Provide the (X, Y) coordinate of the cell's center where the given text is located.  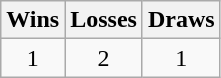
Draws (181, 20)
Losses (104, 20)
Wins (33, 20)
2 (104, 58)
